Output the [X, Y] coordinate of the center of the cell containing the given text.  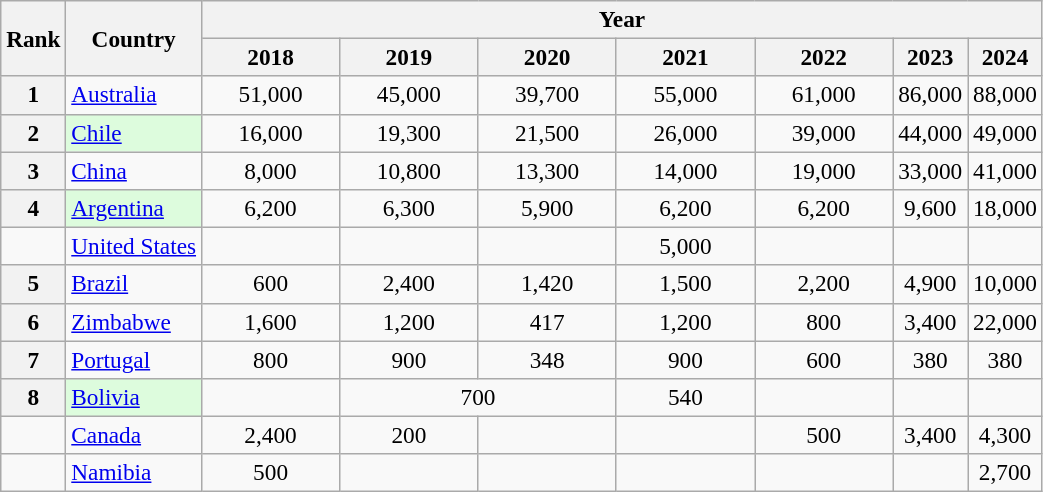
13,300 [547, 170]
6 [34, 322]
5,900 [547, 208]
Brazil [134, 284]
2023 [930, 57]
26,000 [685, 133]
18,000 [1006, 208]
700 [478, 397]
45,000 [409, 95]
2024 [1006, 57]
2021 [685, 57]
Australia [134, 95]
540 [685, 397]
61,000 [824, 95]
Portugal [134, 359]
Canada [134, 435]
5 [34, 284]
1 [34, 95]
8 [34, 397]
Rank [34, 38]
Argentina [134, 208]
39,000 [824, 133]
2019 [409, 57]
19,000 [824, 170]
2,700 [1006, 473]
49,000 [1006, 133]
39,700 [547, 95]
9,600 [930, 208]
41,000 [1006, 170]
Year [622, 19]
51,000 [270, 95]
Country [134, 38]
19,300 [409, 133]
4,900 [930, 284]
2 [34, 133]
10,000 [1006, 284]
44,000 [930, 133]
China [134, 170]
2,200 [824, 284]
Namibia [134, 473]
5,000 [685, 246]
1,600 [270, 322]
16,000 [270, 133]
Chile [134, 133]
Bolivia [134, 397]
33,000 [930, 170]
1,420 [547, 284]
6,300 [409, 208]
86,000 [930, 95]
Zimbabwe [134, 322]
88,000 [1006, 95]
14,000 [685, 170]
21,500 [547, 133]
1,500 [685, 284]
4 [34, 208]
55,000 [685, 95]
3 [34, 170]
10,800 [409, 170]
200 [409, 435]
2018 [270, 57]
4,300 [1006, 435]
417 [547, 322]
8,000 [270, 170]
7 [34, 359]
348 [547, 359]
United States [134, 246]
2022 [824, 57]
22,000 [1006, 322]
2020 [547, 57]
